Extract the [x, y] coordinate from the center of the cell holding the provided text.  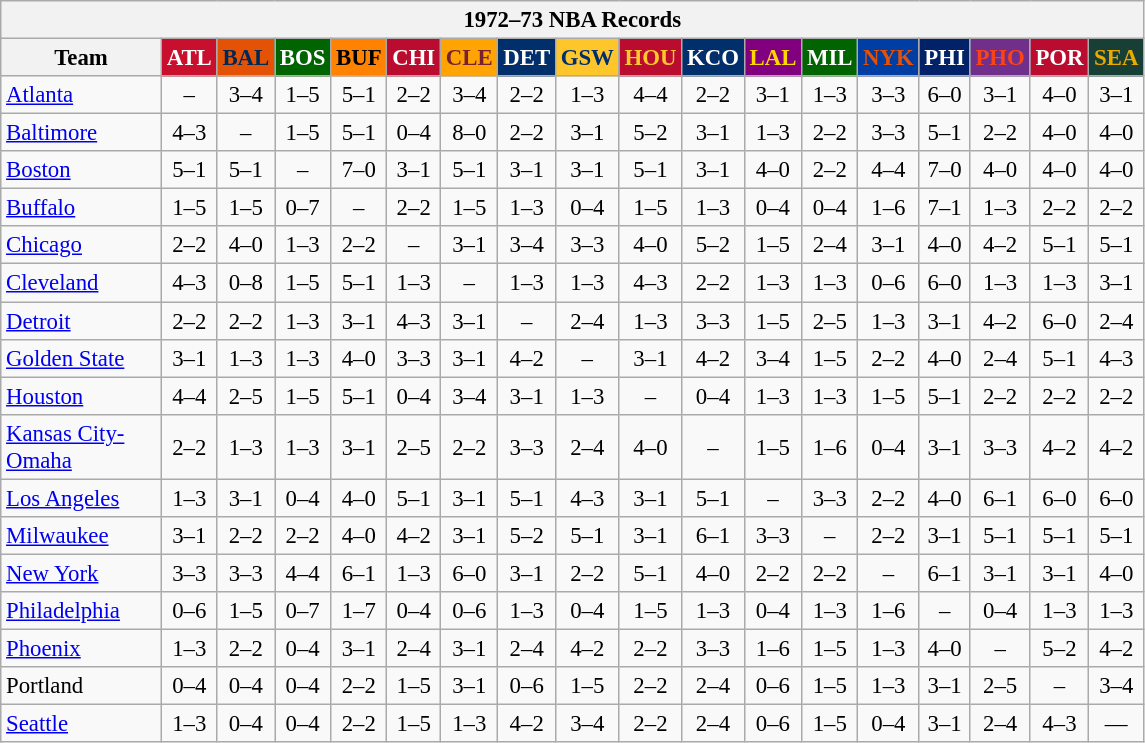
New York [82, 573]
Baltimore [82, 133]
CLE [470, 58]
Kansas City-Omaha [82, 446]
Detroit [82, 321]
— [1116, 724]
ATL [189, 58]
0–8 [246, 283]
POR [1060, 58]
SEA [1116, 58]
PHI [944, 58]
CHI [414, 58]
8–0 [470, 133]
1972–73 NBA Records [572, 20]
Atlanta [82, 95]
MIL [830, 58]
Houston [82, 396]
Golden State [82, 358]
PHO [1000, 58]
Boston [82, 170]
Team [82, 58]
Cleveland [82, 283]
Portland [82, 686]
LAL [772, 58]
Buffalo [82, 208]
BAL [246, 58]
Chicago [82, 245]
BOS [303, 58]
1–7 [359, 611]
Philadelphia [82, 611]
DET [526, 58]
HOU [650, 58]
GSW [587, 58]
7–1 [944, 208]
Los Angeles [82, 498]
Phoenix [82, 648]
BUF [359, 58]
Seattle [82, 724]
NYK [888, 58]
Milwaukee [82, 536]
KCO [714, 58]
